Determine the [x, y] coordinate at the center of the cell enclosing the given text.  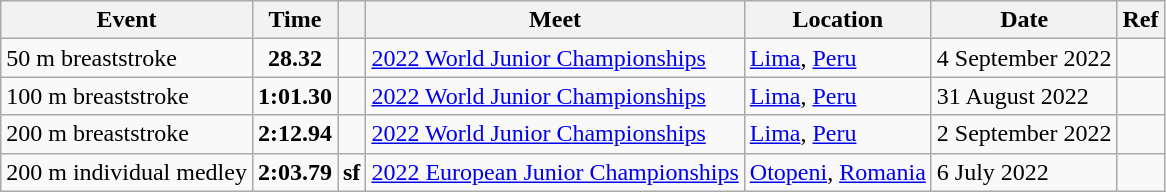
Otopeni, Romania [838, 172]
200 m breaststroke [127, 134]
200 m individual medley [127, 172]
Event [127, 20]
50 m breaststroke [127, 58]
2 September 2022 [1024, 134]
2022 European Junior Championships [555, 172]
6 July 2022 [1024, 172]
sf [352, 172]
4 September 2022 [1024, 58]
1:01.30 [294, 96]
2:12.94 [294, 134]
Meet [555, 20]
2:03.79 [294, 172]
Location [838, 20]
Ref [1140, 20]
28.32 [294, 58]
Time [294, 20]
Date [1024, 20]
31 August 2022 [1024, 96]
100 m breaststroke [127, 96]
